Scan for the cell matching the given text and deliver its [x, y] coordinate at center. 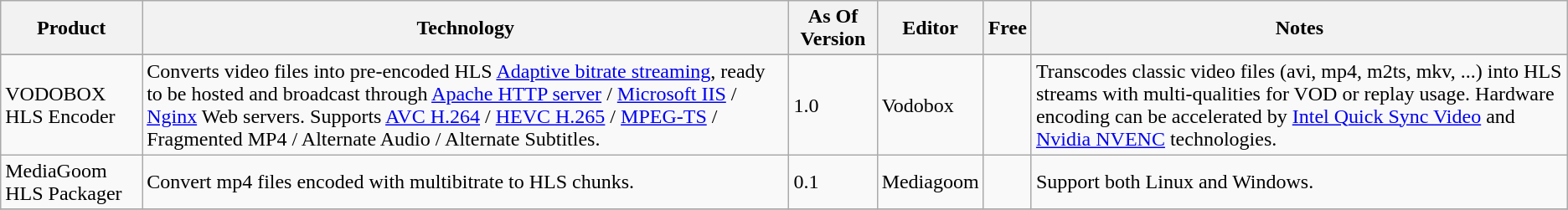
Free [1007, 28]
Convert mp4 files encoded with multibitrate to HLS chunks. [466, 182]
Editor [930, 28]
Technology [466, 28]
Support both Linux and Windows. [1299, 182]
Vodobox [930, 105]
MediaGoom HLS Packager [72, 182]
As Of Version [833, 28]
Mediagoom [930, 182]
Notes [1299, 28]
VODOBOX HLS Encoder [72, 105]
Product [72, 28]
1.0 [833, 105]
0.1 [833, 182]
